Return [x, y] of the center of cell containing provided text 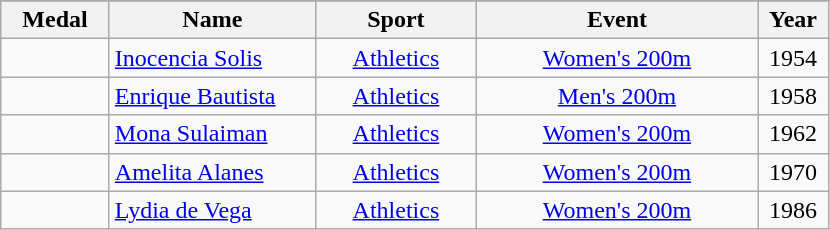
Inocencia Solis [212, 58]
Name [212, 20]
Sport [396, 20]
1962 [794, 134]
Amelita Alanes [212, 172]
1958 [794, 96]
Medal [56, 20]
Event [616, 20]
Mona Sulaiman [212, 134]
1986 [794, 210]
1970 [794, 172]
Enrique Bautista [212, 96]
Year [794, 20]
Men's 200m [616, 96]
Lydia de Vega [212, 210]
1954 [794, 58]
